Determine the (x, y) coordinate at the center of the cell enclosing the given text.  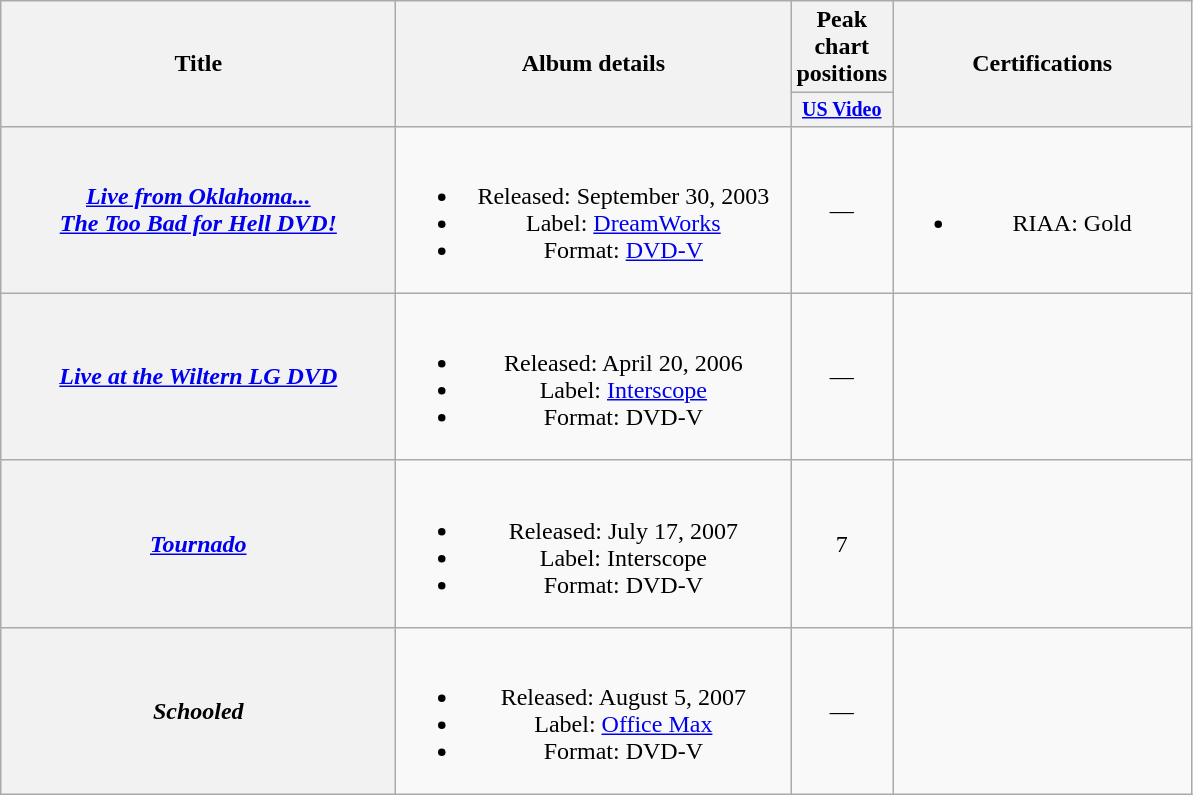
Live at the Wiltern LG DVD (198, 376)
Released: July 17, 2007Label: InterscopeFormat: DVD-V (594, 544)
Schooled (198, 710)
Title (198, 64)
RIAA: Gold (1042, 210)
Certifications (1042, 64)
Tournado (198, 544)
Released: April 20, 2006Label: InterscopeFormat: DVD-V (594, 376)
US Video (842, 110)
Album details (594, 64)
Released: September 30, 2003Label: DreamWorksFormat: DVD-V (594, 210)
Peak chart positions (842, 47)
Live from Oklahoma...The Too Bad for Hell DVD! (198, 210)
Released: August 5, 2007Label: Office MaxFormat: DVD-V (594, 710)
7 (842, 544)
